Identify which cell holds the provided text, then report its (X, Y) central coordinate. 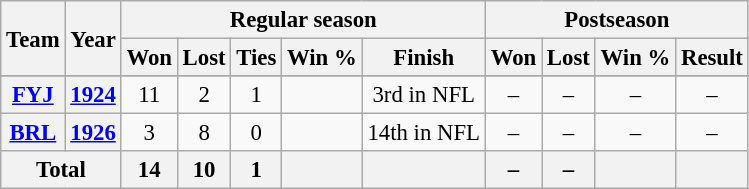
8 (204, 133)
0 (256, 133)
10 (204, 170)
Result (712, 58)
Finish (424, 58)
1926 (93, 133)
Year (93, 38)
3rd in NFL (424, 95)
Postseason (616, 20)
Team (33, 38)
Ties (256, 58)
3 (149, 133)
11 (149, 95)
FYJ (33, 95)
Total (61, 170)
1924 (93, 95)
14th in NFL (424, 133)
2 (204, 95)
14 (149, 170)
Regular season (303, 20)
BRL (33, 133)
